From the cell containing the given text, extract its center point as [X, Y] coordinate. 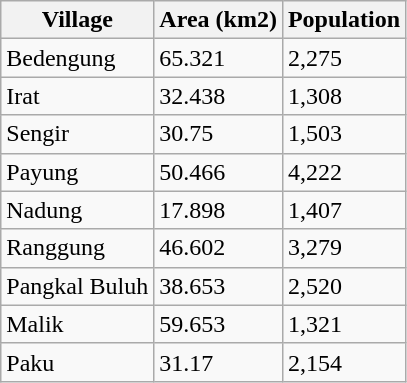
Payung [78, 172]
30.75 [218, 134]
Area (km2) [218, 20]
38.653 [218, 286]
2,154 [344, 362]
Malik [78, 324]
1,308 [344, 96]
50.466 [218, 172]
1,407 [344, 210]
Village [78, 20]
17.898 [218, 210]
2,520 [344, 286]
59.653 [218, 324]
Irat [78, 96]
46.602 [218, 248]
Ranggung [78, 248]
Bedengung [78, 58]
Pangkal Buluh [78, 286]
2,275 [344, 58]
32.438 [218, 96]
4,222 [344, 172]
Paku [78, 362]
Nadung [78, 210]
1,321 [344, 324]
65.321 [218, 58]
Sengir [78, 134]
1,503 [344, 134]
Population [344, 20]
31.17 [218, 362]
3,279 [344, 248]
